Provide the (X, Y) coordinate of the cell's center where the given text is located.  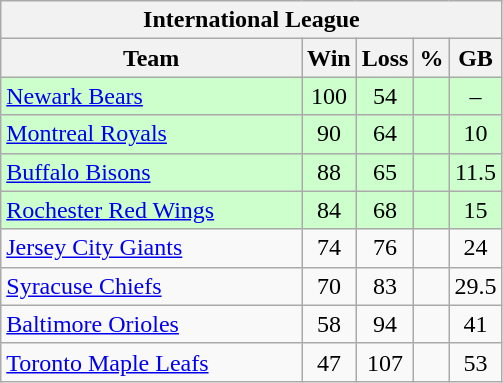
Rochester Red Wings (152, 210)
100 (330, 96)
Loss (385, 58)
11.5 (476, 172)
International League (252, 20)
– (476, 96)
Team (152, 58)
68 (385, 210)
58 (330, 324)
94 (385, 324)
70 (330, 286)
84 (330, 210)
10 (476, 134)
Syracuse Chiefs (152, 286)
64 (385, 134)
Toronto Maple Leafs (152, 362)
65 (385, 172)
GB (476, 58)
41 (476, 324)
54 (385, 96)
Win (330, 58)
Jersey City Giants (152, 248)
24 (476, 248)
Newark Bears (152, 96)
88 (330, 172)
47 (330, 362)
Buffalo Bisons (152, 172)
Montreal Royals (152, 134)
107 (385, 362)
76 (385, 248)
15 (476, 210)
% (432, 58)
53 (476, 362)
29.5 (476, 286)
90 (330, 134)
Baltimore Orioles (152, 324)
83 (385, 286)
74 (330, 248)
